Extract the [X, Y] coordinate from the center of the cell holding the provided text.  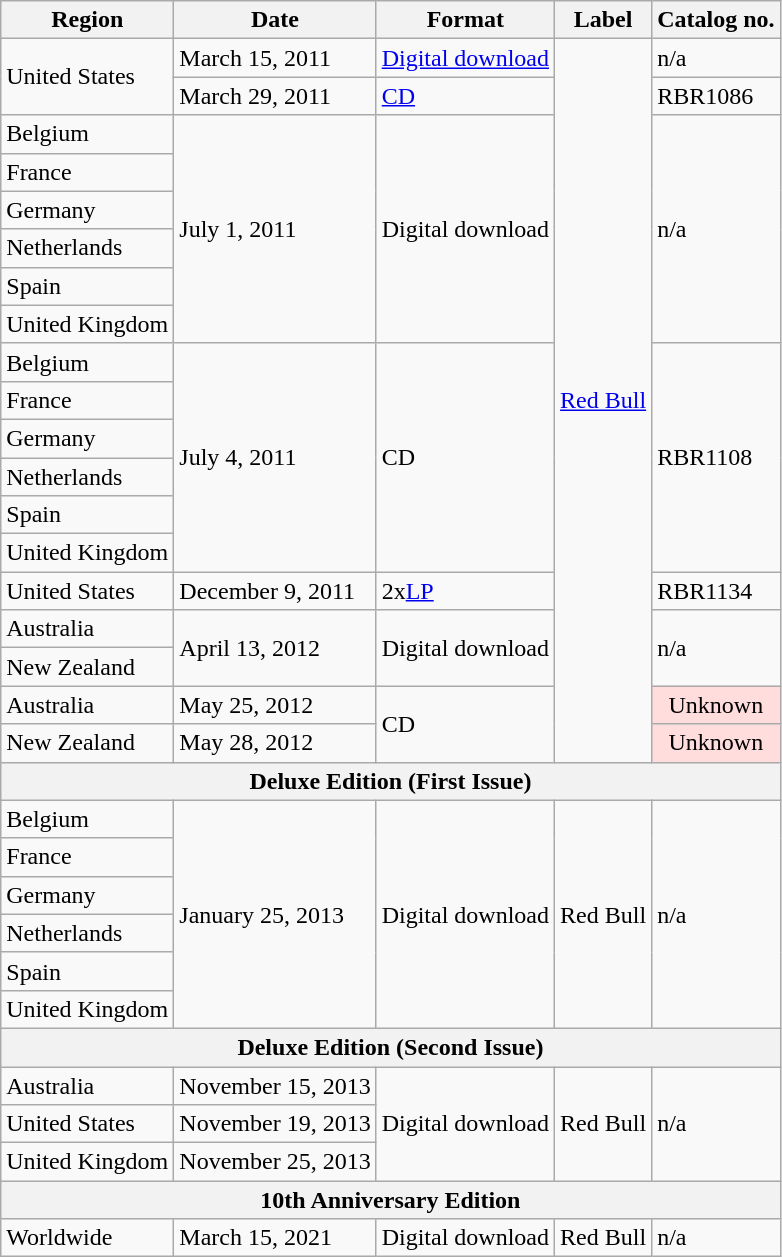
RBR1108 [716, 457]
March 15, 2021 [275, 1238]
December 9, 2011 [275, 591]
March 29, 2011 [275, 96]
Deluxe Edition (Second Issue) [390, 1047]
July 1, 2011 [275, 229]
April 13, 2012 [275, 648]
Date [275, 20]
January 25, 2013 [275, 914]
November 15, 2013 [275, 1085]
RBR1086 [716, 96]
10th Anniversary Edition [390, 1200]
Catalog no. [716, 20]
May 28, 2012 [275, 743]
Worldwide [88, 1238]
RBR1134 [716, 591]
July 4, 2011 [275, 457]
Deluxe Edition (First Issue) [390, 781]
November 19, 2013 [275, 1124]
Format [465, 20]
May 25, 2012 [275, 705]
Label [604, 20]
2xLP [465, 591]
Region [88, 20]
March 15, 2011 [275, 58]
November 25, 2013 [275, 1162]
